Search for the cell housing the specified text and yield its (x, y) center coordinate. 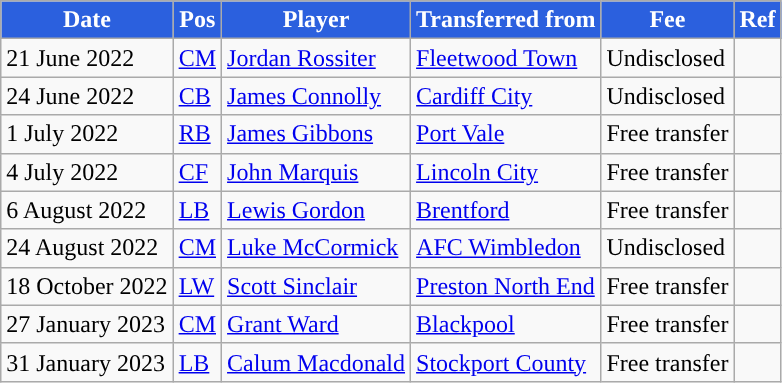
Brentford (506, 210)
John Marquis (316, 172)
Blackpool (506, 324)
Stockport County (506, 362)
Fleetwood Town (506, 58)
27 January 2023 (87, 324)
James Gibbons (316, 134)
31 January 2023 (87, 362)
James Connolly (316, 96)
1 July 2022 (87, 134)
Scott Sinclair (316, 286)
Preston North End (506, 286)
24 August 2022 (87, 248)
6 August 2022 (87, 210)
Ref (758, 20)
Lewis Gordon (316, 210)
Grant Ward (316, 324)
Port Vale (506, 134)
Calum Macdonald (316, 362)
AFC Wimbledon (506, 248)
CF (197, 172)
Pos (197, 20)
Jordan Rossiter (316, 58)
24 June 2022 (87, 96)
4 July 2022 (87, 172)
CB (197, 96)
Cardiff City (506, 96)
Lincoln City (506, 172)
Player (316, 20)
21 June 2022 (87, 58)
18 October 2022 (87, 286)
Fee (668, 20)
Transferred from (506, 20)
RB (197, 134)
Date (87, 20)
LW (197, 286)
Luke McCormick (316, 248)
